For the text-containing cell, return its midpoint in [X, Y] coordinate format. 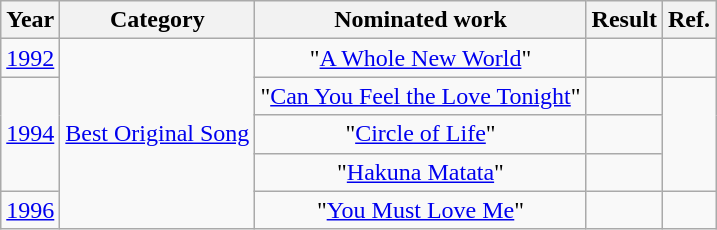
1992 [30, 58]
Year [30, 20]
1996 [30, 210]
"Circle of Life" [420, 134]
Best Original Song [158, 134]
"A Whole New World" [420, 58]
"You Must Love Me" [420, 210]
"Can You Feel the Love Tonight" [420, 96]
"Hakuna Matata" [420, 172]
Nominated work [420, 20]
Category [158, 20]
Result [624, 20]
1994 [30, 134]
Ref. [688, 20]
